From the cell containing the given text, extract its center point as [x, y] coordinate. 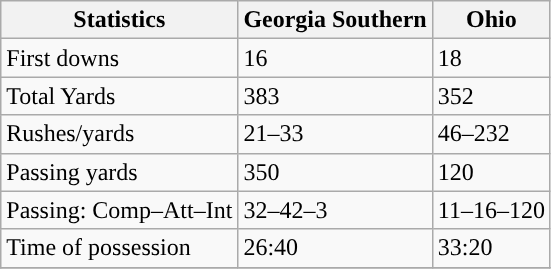
32–42–3 [335, 210]
352 [491, 96]
16 [335, 58]
Rushes/yards [120, 134]
First downs [120, 58]
Georgia Southern [335, 20]
33:20 [491, 248]
Total Yards [120, 96]
Passing yards [120, 172]
26:40 [335, 248]
Time of possession [120, 248]
Ohio [491, 20]
11–16–120 [491, 210]
21–33 [335, 134]
350 [335, 172]
46–232 [491, 134]
18 [491, 58]
383 [335, 96]
Statistics [120, 20]
Passing: Comp–Att–Int [120, 210]
120 [491, 172]
